Pinpoint the cell where the given text exists, returning its (X, Y) midpoint coordinate. 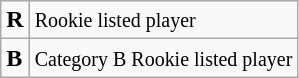
B (15, 58)
Rookie listed player (164, 20)
R (15, 20)
Category B Rookie listed player (164, 58)
